Detect which cell encompasses the target text, then output its (X, Y) center coordinate. 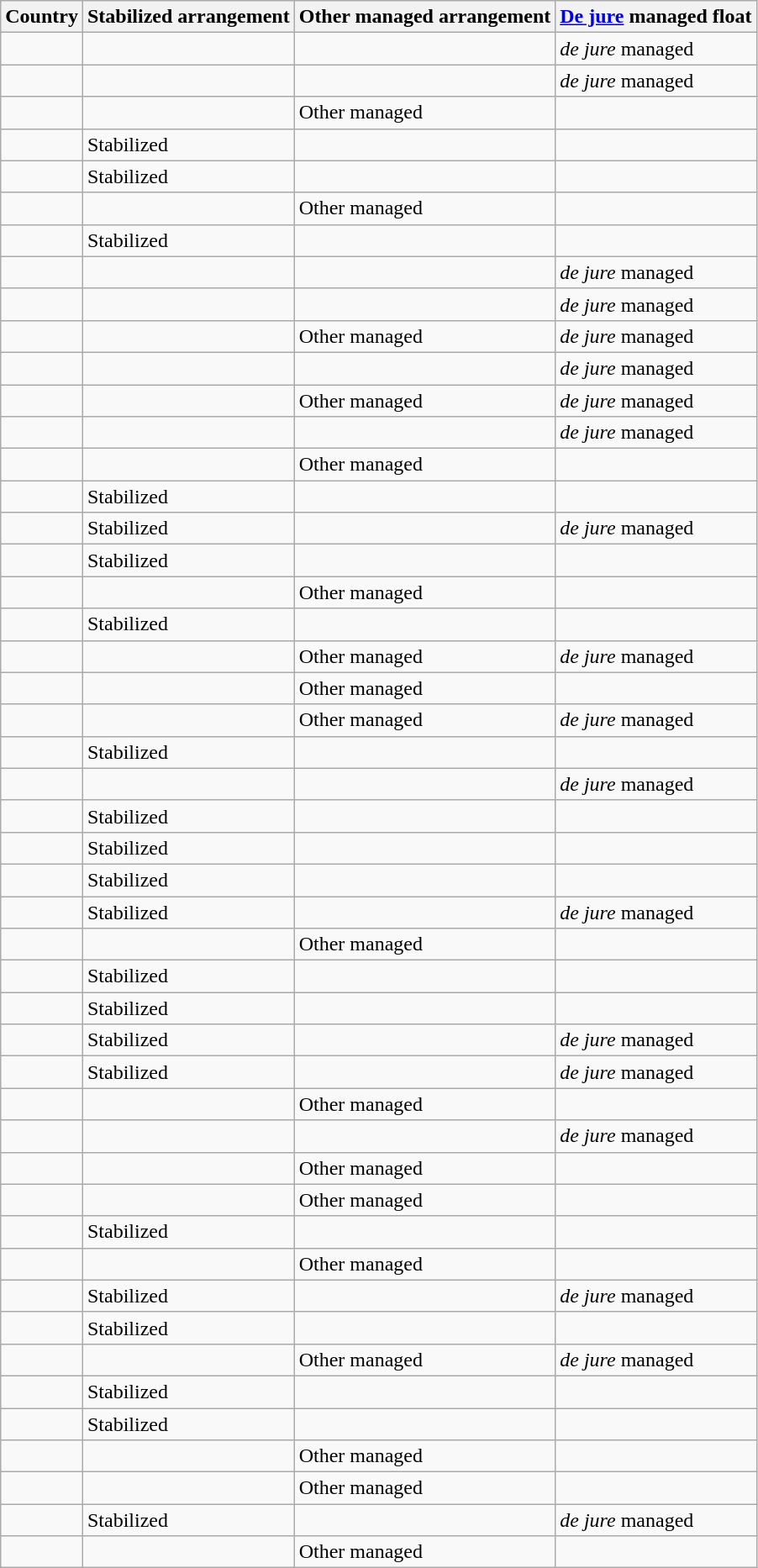
Country (42, 17)
Stabilized arrangement (188, 17)
Other managed arrangement (425, 17)
De jure managed float (655, 17)
